Extract the (x, y) coordinate from the center of the cell holding the provided text.  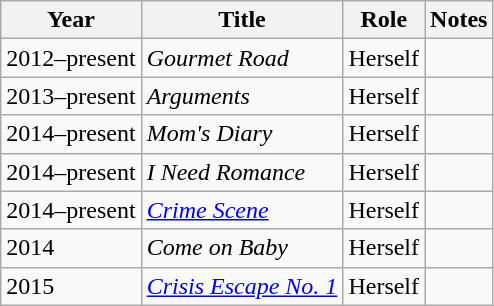
Title (242, 20)
2012–present (71, 58)
Notes (459, 20)
Come on Baby (242, 248)
I Need Romance (242, 172)
Crime Scene (242, 210)
Arguments (242, 96)
Gourmet Road (242, 58)
Role (384, 20)
Year (71, 20)
2015 (71, 286)
2014 (71, 248)
Crisis Escape No. 1 (242, 286)
Mom's Diary (242, 134)
2013–present (71, 96)
